For the text-containing cell, return its midpoint in [x, y] coordinate format. 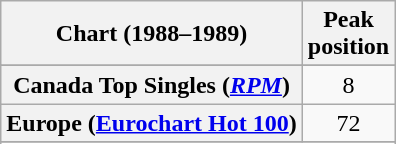
Canada Top Singles (RPM) [152, 85]
Peakposition [348, 34]
8 [348, 85]
Chart (1988–1989) [152, 34]
72 [348, 123]
Europe (Eurochart Hot 100) [152, 123]
